Determine the (x, y) coordinate at the center of the cell enclosing the given text.  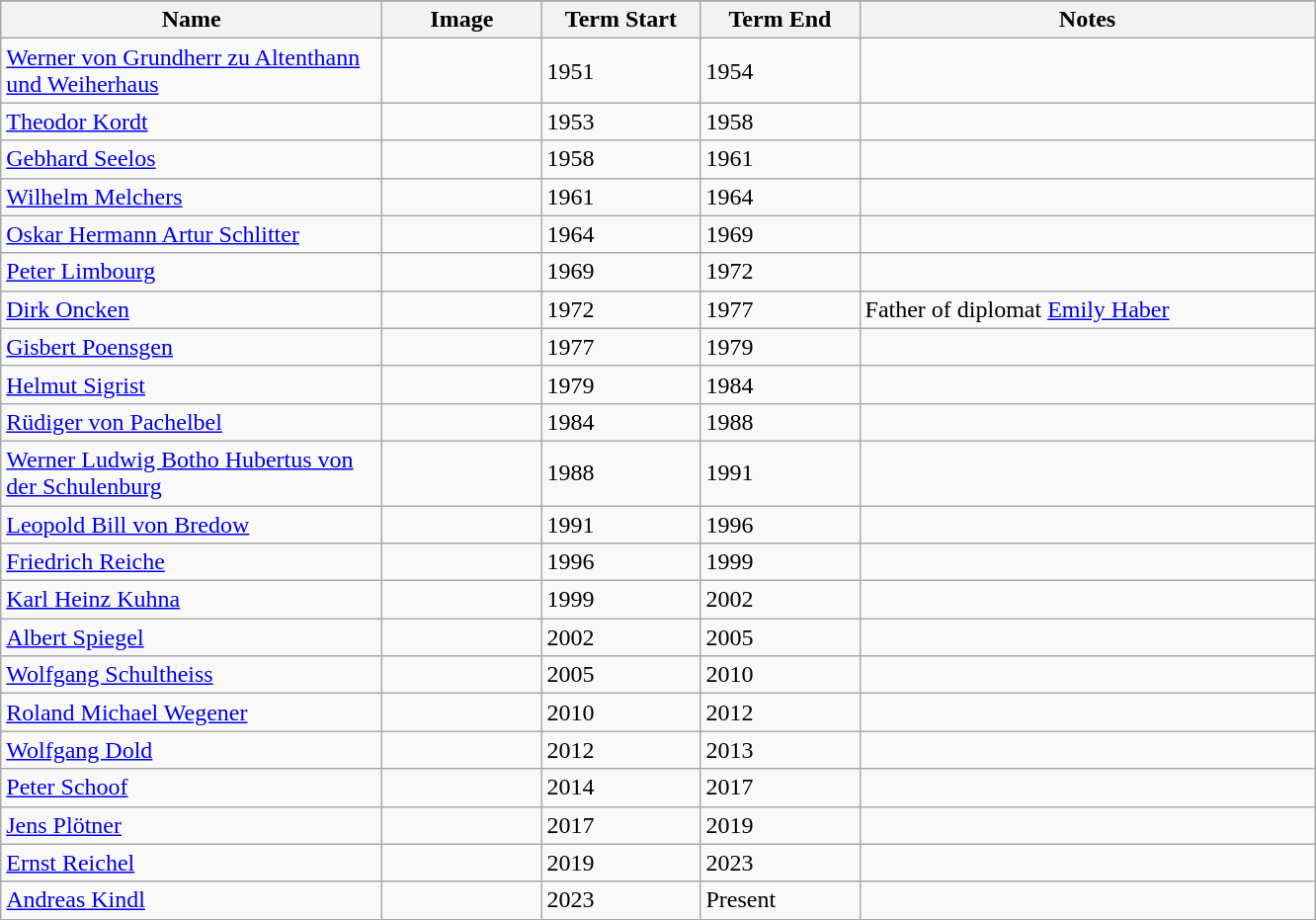
Father of diplomat Emily Haber (1087, 309)
Rüdiger von Pachelbel (192, 422)
Werner von Grundherr zu Altenthann und Weiherhaus (192, 71)
Karl Heinz Kuhna (192, 600)
Albert Spiegel (192, 637)
Friedrich Reiche (192, 562)
1951 (620, 71)
Gebhard Seelos (192, 159)
Oskar Hermann Artur Schlitter (192, 234)
Helmut Sigrist (192, 384)
Wolfgang Dold (192, 750)
Dirk Oncken (192, 309)
Term Start (620, 20)
Wolfgang Schultheiss (192, 675)
Peter Schoof (192, 788)
2013 (781, 750)
Leopold Bill von Bredow (192, 525)
Present (781, 900)
Andreas Kindl (192, 900)
Theodor Kordt (192, 122)
Ernst Reichel (192, 863)
1953 (620, 122)
Jens Plötner (192, 825)
Image (462, 20)
Werner Ludwig Botho Hubertus von der Schulenburg (192, 472)
Notes (1087, 20)
2014 (620, 788)
1954 (781, 71)
Term End (781, 20)
Roland Michael Wegener (192, 712)
Wilhelm Melchers (192, 197)
Gisbert Poensgen (192, 347)
Name (192, 20)
Peter Limbourg (192, 272)
